Identify which cell holds the provided text, then report its (X, Y) central coordinate. 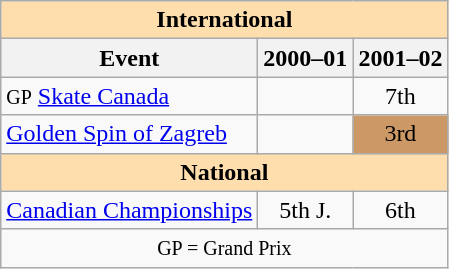
GP Skate Canada (130, 96)
Canadian Championships (130, 210)
GP = Grand Prix (224, 248)
International (224, 20)
2000–01 (306, 58)
2001–02 (400, 58)
Golden Spin of Zagreb (130, 134)
National (224, 172)
7th (400, 96)
Event (130, 58)
5th J. (306, 210)
6th (400, 210)
3rd (400, 134)
